Locate the cell with the specified text and output its [X, Y] center coordinate. 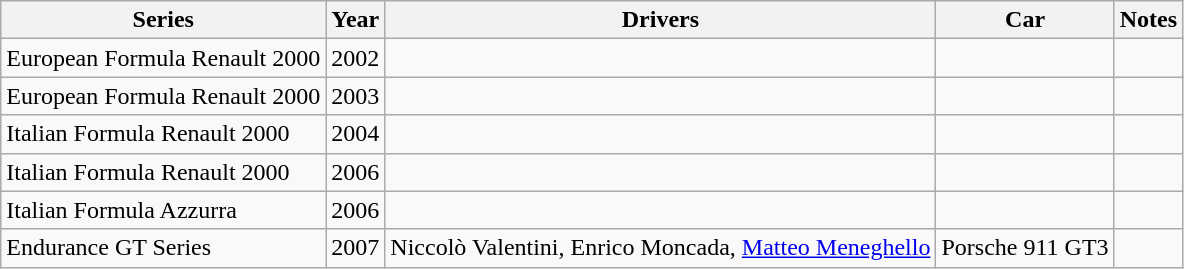
2003 [356, 96]
Italian Formula Azzurra [164, 210]
2002 [356, 58]
2004 [356, 134]
2007 [356, 248]
Year [356, 20]
Car [1025, 20]
Notes [1148, 20]
Endurance GT Series [164, 248]
Porsche 911 GT3 [1025, 248]
Series [164, 20]
Niccolò Valentini, Enrico Moncada, Matteo Meneghello [660, 248]
Drivers [660, 20]
